Scan for the cell matching the given text and deliver its (x, y) coordinate at center. 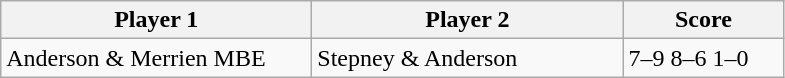
Player 1 (156, 20)
Score (704, 20)
7–9 8–6 1–0 (704, 58)
Anderson & Merrien MBE (156, 58)
Stepney & Anderson (468, 58)
Player 2 (468, 20)
